Provide the [X, Y] coordinate of the cell's center where the given text is located.  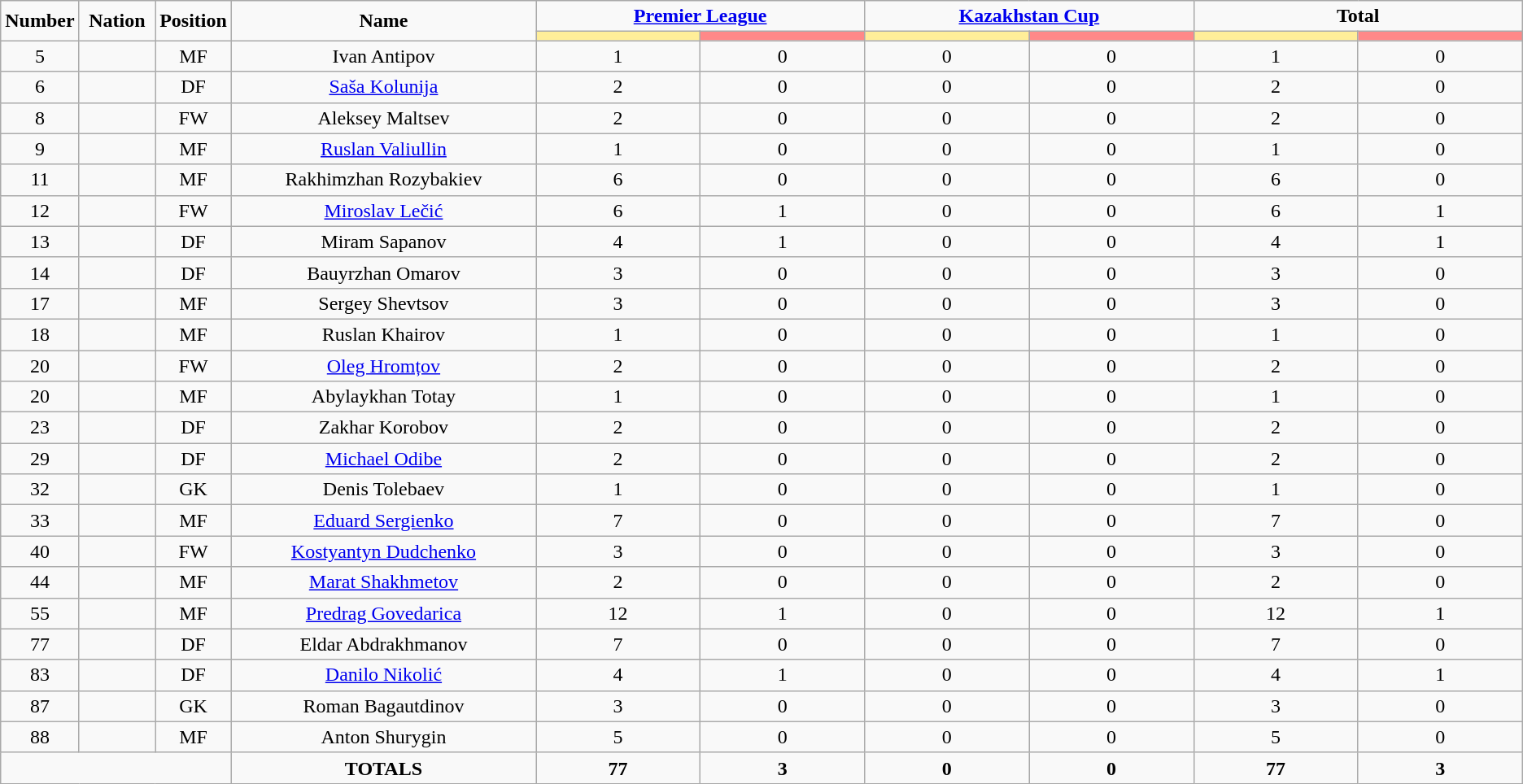
Michael Odibe [383, 459]
Ruslan Khairov [383, 334]
11 [40, 180]
9 [40, 149]
Aleksey Maltsev [383, 118]
40 [40, 551]
Eduard Sergienko [383, 520]
Denis Tolebaev [383, 490]
29 [40, 459]
Zakhar Korobov [383, 428]
Saša Kolunija [383, 87]
Roman Bagautdinov [383, 706]
18 [40, 334]
32 [40, 490]
TOTALS [383, 768]
83 [40, 675]
Ruslan Valiullin [383, 149]
8 [40, 118]
Eldar Abdrakhmanov [383, 644]
87 [40, 706]
88 [40, 737]
55 [40, 613]
Kostyantyn Dudchenko [383, 551]
Premier League [700, 16]
Nation [117, 21]
Oleg Hromțov [383, 365]
Anton Shurygin [383, 737]
Miroslav Lečić [383, 211]
13 [40, 242]
Total [1358, 16]
Ivan Antipov [383, 56]
17 [40, 303]
Predrag Govedarica [383, 613]
Bauyrzhan Omarov [383, 272]
Abylaykhan Totay [383, 397]
Miram Sapanov [383, 242]
Rakhimzhan Rozybakiev [383, 180]
44 [40, 582]
Number [40, 21]
Danilo Nikolić [383, 675]
Kazakhstan Cup [1029, 16]
23 [40, 428]
Name [383, 21]
Sergey Shevtsov [383, 303]
Position [194, 21]
14 [40, 272]
33 [40, 520]
Marat Shakhmetov [383, 582]
